For the text-containing cell, return its midpoint in (x, y) coordinate format. 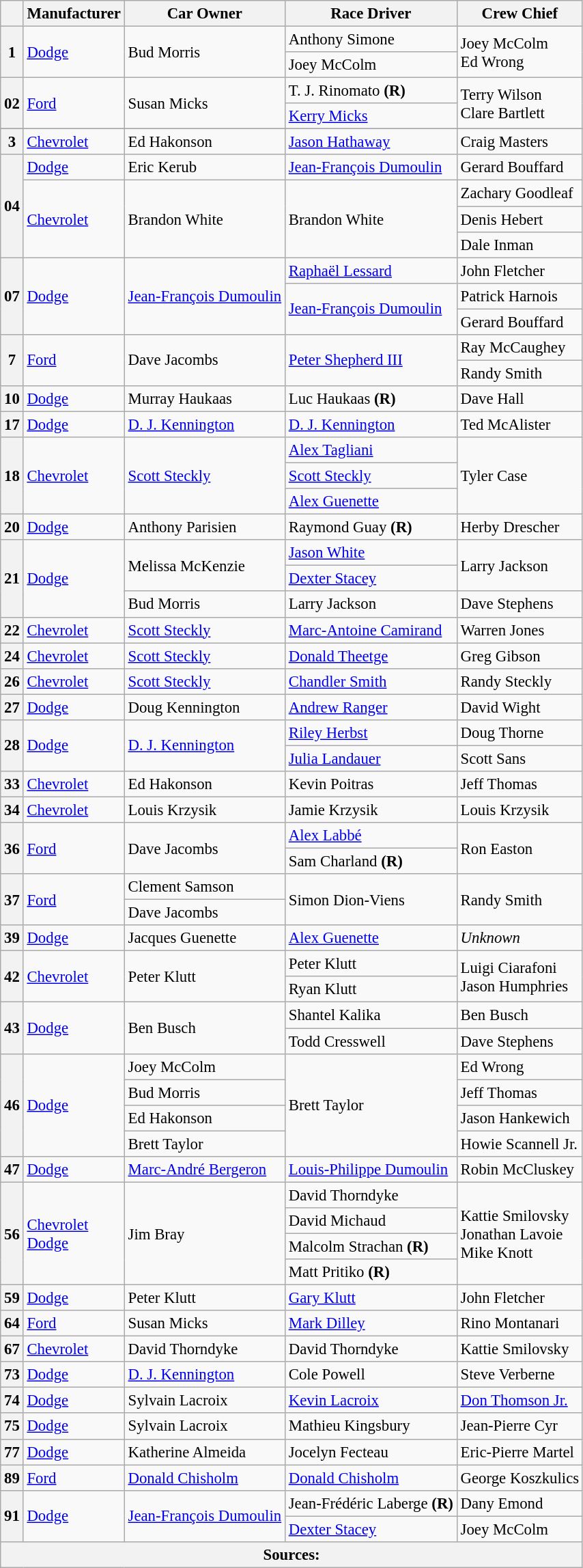
Jason Hankewich (520, 1118)
04 (12, 206)
Marc-Antoine Camirand (371, 630)
24 (12, 656)
Zachary Goodleaf (520, 193)
75 (12, 1427)
Jim Bray (205, 1233)
Chandler Smith (371, 681)
67 (12, 1349)
64 (12, 1323)
Tyler Case (520, 476)
37 (12, 899)
02 (12, 104)
7 (12, 361)
Mark Dilley (371, 1323)
Eric-Pierre Martel (520, 1452)
Steve Verberne (520, 1375)
Craig Masters (520, 142)
77 (12, 1452)
Ron Easton (520, 849)
Raphaël Lessard (371, 271)
36 (12, 849)
Jean-Pierre Cyr (520, 1427)
Anthony Simone (371, 40)
George Koszkulics (520, 1478)
Robin McCluskey (520, 1170)
Jason White (371, 553)
28 (12, 746)
91 (12, 1515)
Car Owner (205, 14)
Patrick Harnois (520, 296)
Mathieu Kingsbury (371, 1427)
59 (12, 1298)
Warren Jones (520, 630)
Luigi Ciarafoni Jason Humphries (520, 977)
27 (12, 707)
26 (12, 681)
Unknown (520, 938)
Katherine Almeida (205, 1452)
Sam Charland (R) (371, 862)
Jason Hathaway (371, 142)
Denis Hebert (520, 219)
Marc-André Bergeron (205, 1170)
18 (12, 476)
Cole Powell (371, 1375)
Jamie Krzysik (371, 810)
Dave Hall (520, 399)
34 (12, 810)
Shantel Kalika (371, 1015)
1 (12, 52)
Crew Chief (520, 14)
Jacques Guenette (205, 938)
Ted McAlister (520, 424)
Jocelyn Fecteau (371, 1452)
22 (12, 630)
Malcolm Strachan (R) (371, 1246)
21 (12, 578)
Chevrolet Dodge (74, 1233)
07 (12, 297)
T. J. Rinomato (R) (371, 91)
Scott Sans (520, 758)
Doug Kennington (205, 707)
Kevin Lacroix (371, 1401)
Riley Herbst (371, 733)
Julia Landauer (371, 758)
17 (12, 424)
39 (12, 938)
3 (12, 142)
42 (12, 977)
David Wight (520, 707)
Terry Wilson Clare Bartlett (520, 104)
Don Thomson Jr. (520, 1401)
Gary Klutt (371, 1298)
Kattie Smilovsky Jonathan Lavoie Mike Knott (520, 1233)
Ray McCaughey (520, 348)
Ryan Klutt (371, 990)
Matt Pritiko (R) (371, 1272)
Sources: (292, 1555)
56 (12, 1233)
Kevin Poitras (371, 784)
Alex Tagliani (371, 450)
47 (12, 1170)
Donald Theetge (371, 656)
10 (12, 399)
Kerry Micks (371, 116)
Doug Thorne (520, 733)
Joey McColm Ed Wrong (520, 52)
Randy Steckly (520, 681)
Louis-Philippe Dumoulin (371, 1170)
43 (12, 1028)
20 (12, 527)
Simon Dion-Viens (371, 899)
Eric Kerub (205, 167)
33 (12, 784)
Greg Gibson (520, 656)
David Michaud (371, 1221)
Herby Drescher (520, 527)
Clement Samson (205, 887)
Alex Labbé (371, 836)
Manufacturer (74, 14)
Raymond Guay (R) (371, 527)
Rino Montanari (520, 1323)
Todd Cresswell (371, 1041)
Jean-Frédéric Laberge (R) (371, 1503)
Peter Shepherd III (371, 361)
Luc Haukaas (R) (371, 399)
46 (12, 1105)
Ed Wrong (520, 1067)
Anthony Parisien (205, 527)
Howie Scannell Jr. (520, 1144)
Melissa McKenzie (205, 566)
Dany Emond (520, 1503)
74 (12, 1401)
Race Driver (371, 14)
Kattie Smilovsky (520, 1349)
73 (12, 1375)
Andrew Ranger (371, 707)
Dale Inman (520, 245)
Murray Haukaas (205, 399)
89 (12, 1478)
